Detect which cell encompasses the target text, then output its (X, Y) center coordinate. 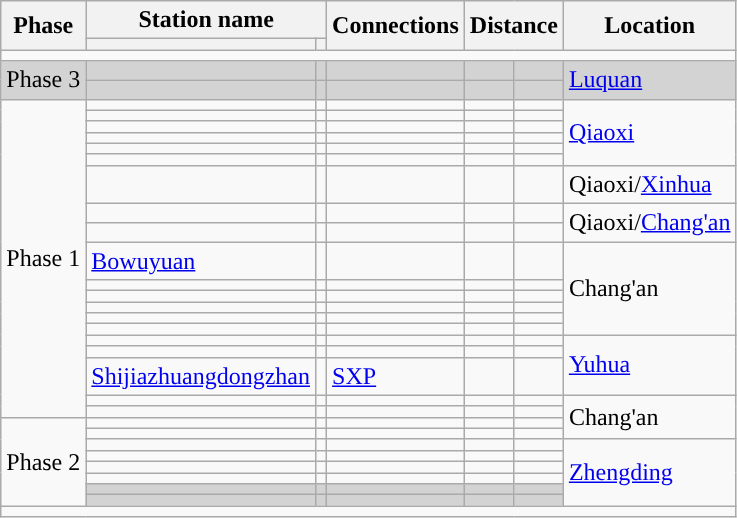
Zhengding (650, 472)
Phase 3 (44, 80)
Phase 1 (44, 258)
Phase 2 (44, 461)
SXP (396, 376)
Phase (44, 26)
Qiaoxi/Chang'an (650, 222)
Connections (396, 26)
Bowuyuan (201, 261)
Yuhua (650, 365)
Location (650, 26)
Luquan (650, 80)
Shijiazhuangdongzhan (201, 376)
Station name (206, 20)
Distance (514, 26)
Qiaoxi (650, 132)
Qiaoxi/Xinhua (650, 184)
